Capture the cell that displays the provided text and extract its (x, y) central coordinate. 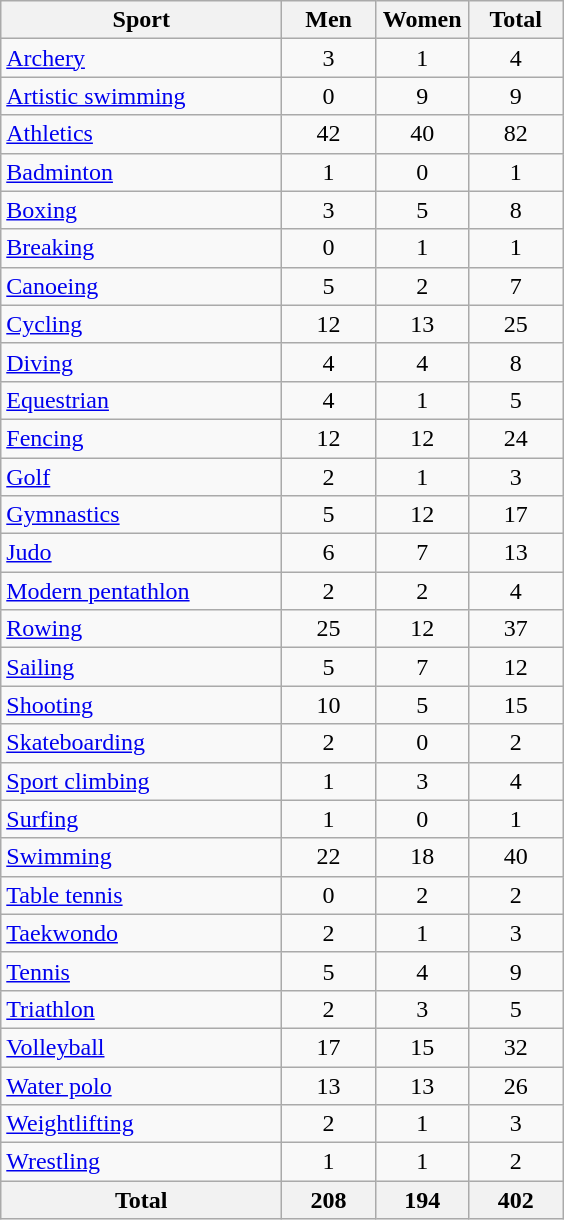
Shooting (142, 705)
Fencing (142, 438)
402 (516, 1200)
Tennis (142, 971)
Cycling (142, 324)
Canoeing (142, 286)
208 (329, 1200)
Athletics (142, 134)
Rowing (142, 629)
18 (422, 857)
26 (516, 1085)
Triathlon (142, 1009)
Skateboarding (142, 743)
194 (422, 1200)
Weightlifting (142, 1124)
Table tennis (142, 895)
Judo (142, 553)
42 (329, 134)
Sailing (142, 667)
Artistic swimming (142, 96)
32 (516, 1047)
Swimming (142, 857)
Equestrian (142, 400)
24 (516, 438)
6 (329, 553)
Surfing (142, 819)
Modern pentathlon (142, 591)
10 (329, 705)
Gymnastics (142, 515)
Volleyball (142, 1047)
Men (329, 20)
Golf (142, 477)
22 (329, 857)
Boxing (142, 210)
Sport (142, 20)
Breaking (142, 248)
82 (516, 134)
Women (422, 20)
Archery (142, 58)
37 (516, 629)
Water polo (142, 1085)
Wrestling (142, 1162)
Diving (142, 362)
Taekwondo (142, 933)
Badminton (142, 172)
Sport climbing (142, 781)
